Return the (x, y) coordinate for the center point of the cell that contains the specified text.  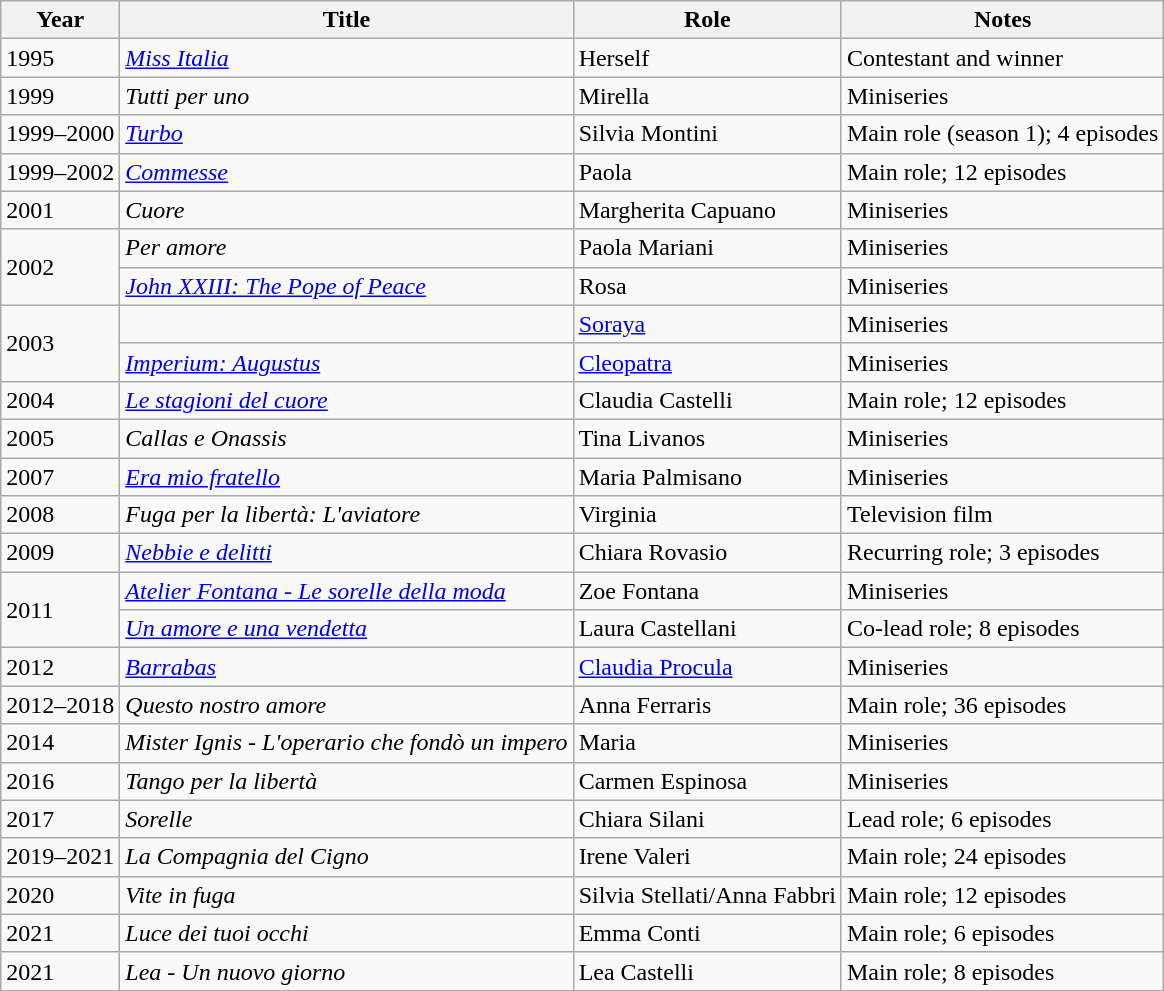
2003 (60, 343)
Miss Italia (346, 58)
2009 (60, 553)
Lead role; 6 episodes (1002, 819)
Main role; 24 episodes (1002, 857)
Virginia (707, 515)
Atelier Fontana - Le sorelle della moda (346, 591)
Tina Livanos (707, 438)
Recurring role; 3 episodes (1002, 553)
2016 (60, 781)
Emma Conti (707, 933)
Contestant and winner (1002, 58)
2008 (60, 515)
Commesse (346, 172)
2012 (60, 667)
2014 (60, 743)
Callas e Onassis (346, 438)
Paola (707, 172)
Cuore (346, 210)
Chiara Rovasio (707, 553)
Notes (1002, 20)
Zoe Fontana (707, 591)
Mirella (707, 96)
Soraya (707, 324)
Anna Ferraris (707, 705)
1999–2002 (60, 172)
Era mio fratello (346, 477)
Claudia Castelli (707, 400)
2005 (60, 438)
Vite in fuga (346, 895)
Luce dei tuoi occhi (346, 933)
John XXIII: The Pope of Peace (346, 286)
Co-lead role; 8 episodes (1002, 629)
1999–2000 (60, 134)
2012–2018 (60, 705)
Per amore (346, 248)
Role (707, 20)
2007 (60, 477)
Barrabas (346, 667)
Television film (1002, 515)
Maria (707, 743)
Laura Castellani (707, 629)
2011 (60, 610)
Chiara Silani (707, 819)
2020 (60, 895)
Lea - Un nuovo giorno (346, 971)
Herself (707, 58)
Le stagioni del cuore (346, 400)
2004 (60, 400)
Main role; 36 episodes (1002, 705)
Irene Valeri (707, 857)
Year (60, 20)
Mister Ignis - L'operario che fondò un impero (346, 743)
Maria Palmisano (707, 477)
Paola Mariani (707, 248)
Main role (season 1); 4 episodes (1002, 134)
2019–2021 (60, 857)
Claudia Procula (707, 667)
Tango per la libertà (346, 781)
Main role; 8 episodes (1002, 971)
Questo nostro amore (346, 705)
1995 (60, 58)
Carmen Espinosa (707, 781)
Main role; 6 episodes (1002, 933)
2017 (60, 819)
Silvia Montini (707, 134)
Silvia Stellati/Anna Fabbri (707, 895)
Title (346, 20)
Cleopatra (707, 362)
2002 (60, 267)
1999 (60, 96)
Nebbie e delitti (346, 553)
Un amore e una vendetta (346, 629)
Tutti per uno (346, 96)
Imperium: Augustus (346, 362)
Rosa (707, 286)
Margherita Capuano (707, 210)
Fuga per la libertà: L'aviatore (346, 515)
2001 (60, 210)
Turbo (346, 134)
La Compagnia del Cigno (346, 857)
Lea Castelli (707, 971)
Sorelle (346, 819)
